Locate the cell with the specified text and output its [X, Y] center coordinate. 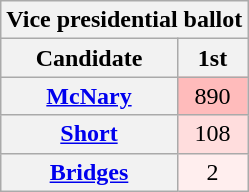
108 [212, 134]
Candidate [89, 58]
McNary [89, 96]
1st [212, 58]
Bridges [89, 172]
Vice presidential ballot [124, 20]
2 [212, 172]
890 [212, 96]
Short [89, 134]
